Extract the [X, Y] coordinate from the center of the cell holding the provided text.  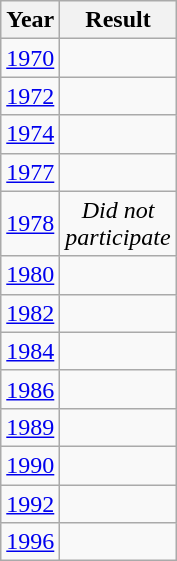
1984 [30, 351]
1989 [30, 427]
1982 [30, 313]
1974 [30, 134]
1986 [30, 389]
1978 [30, 224]
1990 [30, 465]
1980 [30, 275]
Year [30, 20]
1992 [30, 503]
1972 [30, 96]
1970 [30, 58]
1996 [30, 542]
Did notparticipate [118, 224]
1977 [30, 172]
Result [118, 20]
